Locate the cell with the specified text and output its (x, y) center coordinate. 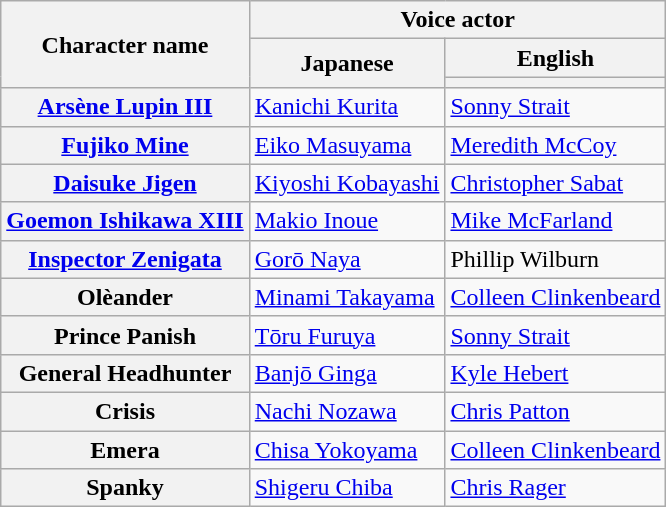
Arsène Lupin III (125, 107)
Chris Patton (556, 411)
Tōru Furuya (347, 335)
Chris Rager (556, 488)
Crisis (125, 411)
Christopher Sabat (556, 183)
Makio Inoue (347, 221)
Shigeru Chiba (347, 488)
Emera (125, 449)
Banjō Ginga (347, 373)
Kanichi Kurita (347, 107)
English (556, 58)
Japanese (347, 64)
Minami Takayama (347, 297)
Inspector Zenigata (125, 259)
Kyle Hebert (556, 373)
Daisuke Jigen (125, 183)
Kiyoshi Kobayashi (347, 183)
Character name (125, 44)
Nachi Nozawa (347, 411)
Goemon Ishikawa XIII (125, 221)
Fujiko Mine (125, 145)
Meredith McCoy (556, 145)
Eiko Masuyama (347, 145)
Olèander (125, 297)
Spanky (125, 488)
Prince Panish (125, 335)
Voice actor (458, 20)
Chisa Yokoyama (347, 449)
Mike McFarland (556, 221)
Gorō Naya (347, 259)
General Headhunter (125, 373)
Phillip Wilburn (556, 259)
